Return [X, Y] of the center of cell containing provided text 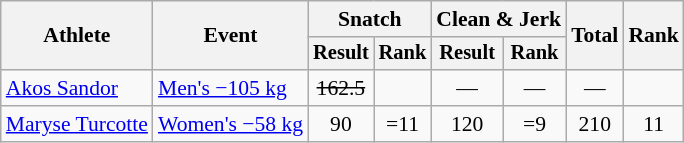
Snatch [370, 19]
Event [230, 36]
Women's −58 kg [230, 124]
162.5 [341, 88]
Men's −105 kg [230, 88]
90 [341, 124]
=9 [534, 124]
210 [594, 124]
Clean & Jerk [498, 19]
Maryse Turcotte [77, 124]
=11 [403, 124]
Akos Sandor [77, 88]
120 [467, 124]
Athlete [77, 36]
11 [654, 124]
Total [594, 36]
